From the cell containing the given text, extract its center point as (x, y) coordinate. 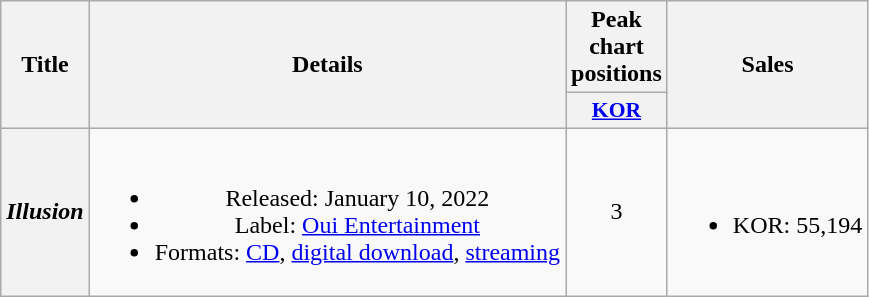
Illusion (45, 212)
Sales (767, 65)
Details (327, 65)
Peak chartpositions (617, 47)
Title (45, 65)
KOR: 55,194 (767, 212)
KOR (617, 111)
3 (617, 212)
Released: January 10, 2022Label: Oui EntertainmentFormats: CD, digital download, streaming (327, 212)
